Identify which cell holds the provided text, then report its [x, y] central coordinate. 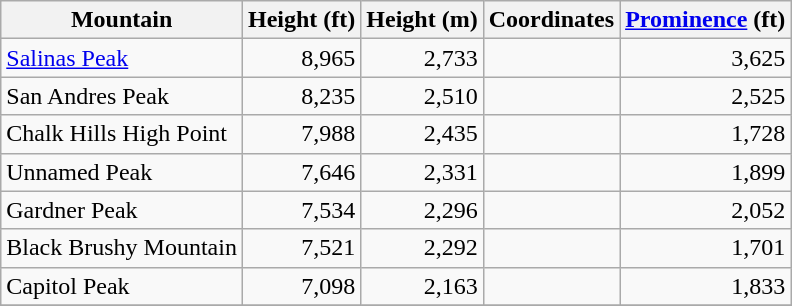
Mountain [122, 20]
Black Brushy Mountain [122, 248]
2,296 [422, 210]
2,163 [422, 286]
2,525 [706, 96]
Prominence (ft) [706, 20]
2,052 [706, 210]
Gardner Peak [122, 210]
Chalk Hills High Point [122, 134]
2,331 [422, 172]
2,733 [422, 58]
3,625 [706, 58]
8,965 [301, 58]
1,728 [706, 134]
2,435 [422, 134]
7,988 [301, 134]
1,701 [706, 248]
7,646 [301, 172]
Unnamed Peak [122, 172]
2,510 [422, 96]
7,521 [301, 248]
2,292 [422, 248]
Coordinates [551, 20]
7,098 [301, 286]
Salinas Peak [122, 58]
1,899 [706, 172]
1,833 [706, 286]
San Andres Peak [122, 96]
7,534 [301, 210]
Height (m) [422, 20]
8,235 [301, 96]
Height (ft) [301, 20]
Capitol Peak [122, 286]
